Return (X, Y) of the center of cell containing provided text 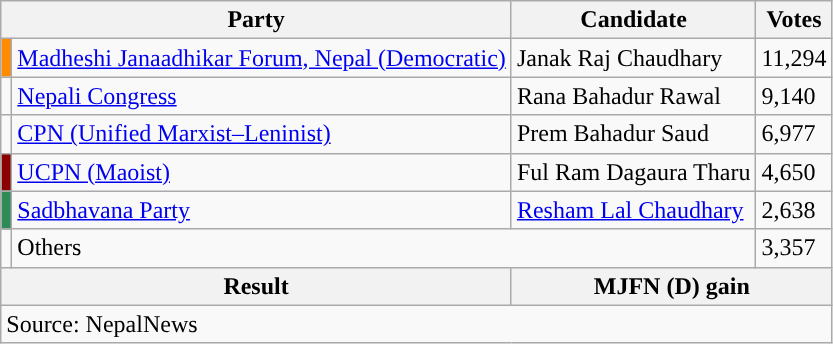
Source: NepalNews (416, 324)
3,357 (794, 248)
4,650 (794, 172)
UCPN (Maoist) (262, 172)
Nepali Congress (262, 96)
Rana Bahadur Rawal (634, 96)
Prem Bahadur Saud (634, 134)
Votes (794, 20)
11,294 (794, 58)
Ful Ram Dagaura Tharu (634, 172)
Others (384, 248)
CPN (Unified Marxist–Leninist) (262, 134)
6,977 (794, 134)
Sadbhavana Party (262, 210)
Madheshi Janaadhikar Forum, Nepal (Democratic) (262, 58)
Resham Lal Chaudhary (634, 210)
2,638 (794, 210)
Janak Raj Chaudhary (634, 58)
Result (256, 286)
MJFN (D) gain (672, 286)
9,140 (794, 96)
Candidate (634, 20)
Party (256, 20)
